From the cell containing the given text, extract its center point as (x, y) coordinate. 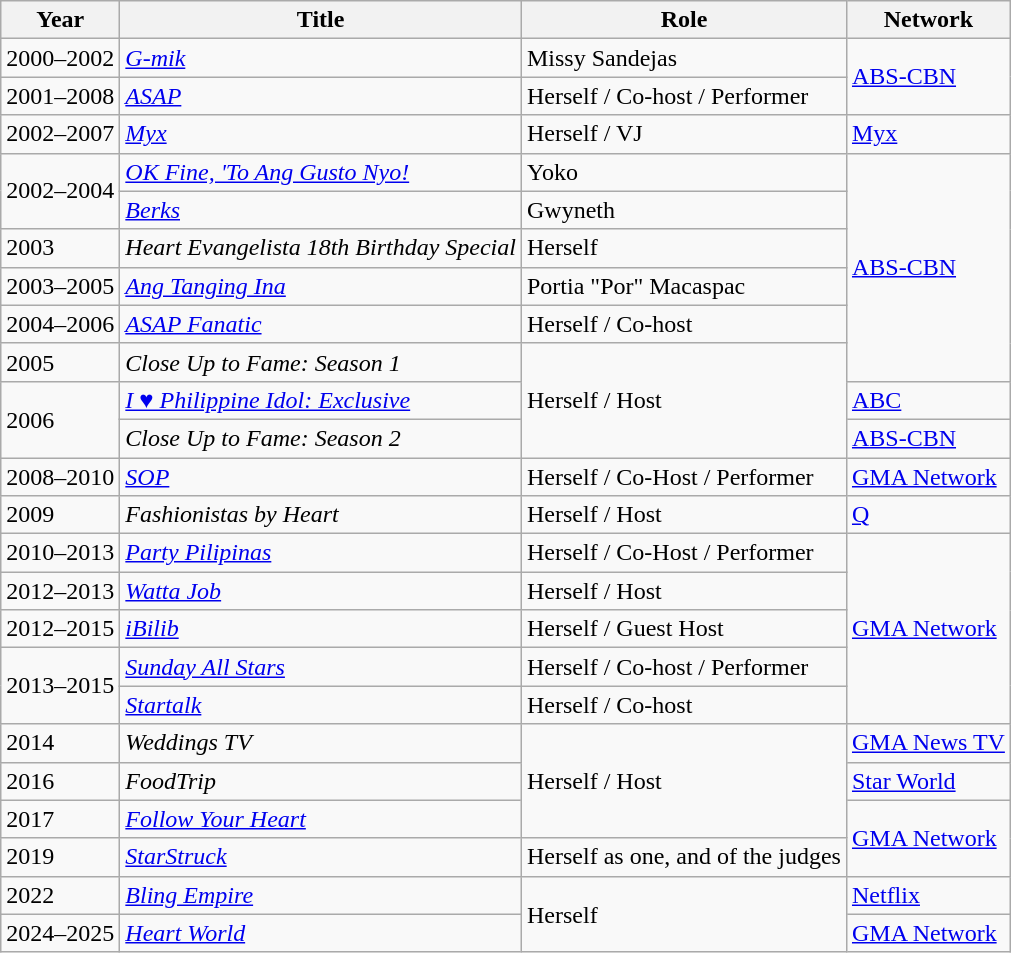
Party Pilipinas (321, 553)
2002–2007 (60, 134)
I ♥ Philippine Idol: Exclusive (321, 400)
Heart Evangelista 18th Birthday Special (321, 248)
Close Up to Fame: Season 1 (321, 362)
Follow Your Heart (321, 819)
Ang Tanging Ina (321, 286)
Q (928, 515)
Heart World (321, 933)
Fashionistas by Heart (321, 515)
2022 (60, 895)
Role (684, 20)
2008–2010 (60, 477)
2002–2004 (60, 191)
Herself / Guest Host (684, 629)
Year (60, 20)
2012–2013 (60, 591)
Star World (928, 781)
iBilib (321, 629)
GMA News TV (928, 743)
2024–2025 (60, 933)
2005 (60, 362)
Weddings TV (321, 743)
Berks (321, 210)
Portia "Por" Macaspac (684, 286)
Herself as one, and of the judges (684, 857)
2017 (60, 819)
Close Up to Fame: Season 2 (321, 438)
ASAP Fanatic (321, 324)
OK Fine, 'To Ang Gusto Nyo! (321, 172)
Gwyneth (684, 210)
Yoko (684, 172)
Sunday All Stars (321, 667)
Missy Sandejas (684, 58)
2003 (60, 248)
Netflix (928, 895)
FoodTrip (321, 781)
SOP (321, 477)
2000–2002 (60, 58)
G-mik (321, 58)
Watta Job (321, 591)
Bling Empire (321, 895)
2019 (60, 857)
2016 (60, 781)
2001–2008 (60, 96)
StarStruck (321, 857)
2009 (60, 515)
2003–2005 (60, 286)
2012–2015 (60, 629)
2006 (60, 419)
2010–2013 (60, 553)
2004–2006 (60, 324)
Startalk (321, 705)
Network (928, 20)
ASAP (321, 96)
ABC (928, 400)
2014 (60, 743)
Title (321, 20)
Herself / VJ (684, 134)
2013–2015 (60, 686)
